For the text-containing cell, return its midpoint in (x, y) coordinate format. 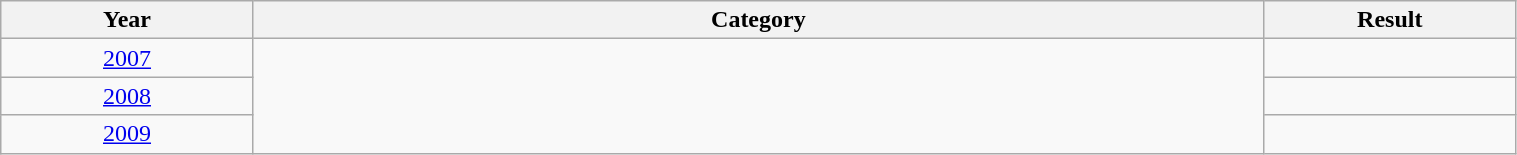
2007 (128, 58)
Year (128, 20)
Result (1390, 20)
Category (758, 20)
2008 (128, 96)
2009 (128, 134)
